Find where the given text appears and provide that cell's center as [x, y] coordinate. 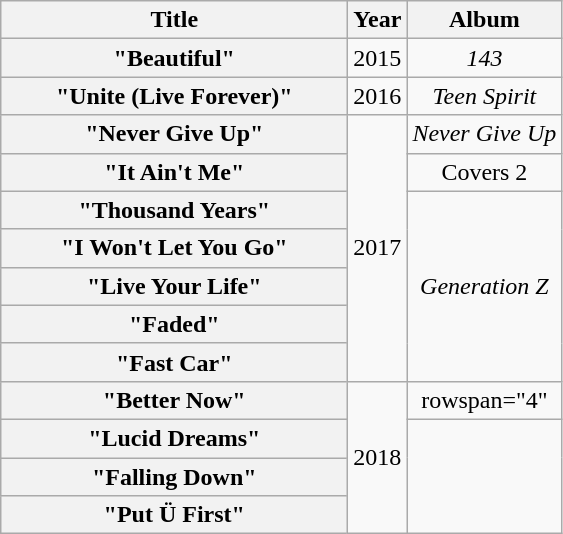
"Fast Car" [174, 362]
rowspan="4" [484, 400]
Teen Spirit [484, 96]
"Better Now" [174, 400]
"It Ain't Me" [174, 172]
2017 [378, 248]
"Live Your Life" [174, 286]
"Lucid Dreams" [174, 438]
"Put Ü First" [174, 515]
Never Give Up [484, 134]
143 [484, 58]
"Faded" [174, 324]
Generation Z [484, 286]
"I Won't Let You Go" [174, 248]
2018 [378, 457]
Year [378, 20]
"Beautiful" [174, 58]
"Unite (Live Forever)" [174, 96]
Covers 2 [484, 172]
Title [174, 20]
"Falling Down" [174, 477]
Album [484, 20]
2016 [378, 96]
"Thousand Years" [174, 210]
2015 [378, 58]
"Never Give Up" [174, 134]
